Pinpoint the cell where the given text exists, returning its (x, y) midpoint coordinate. 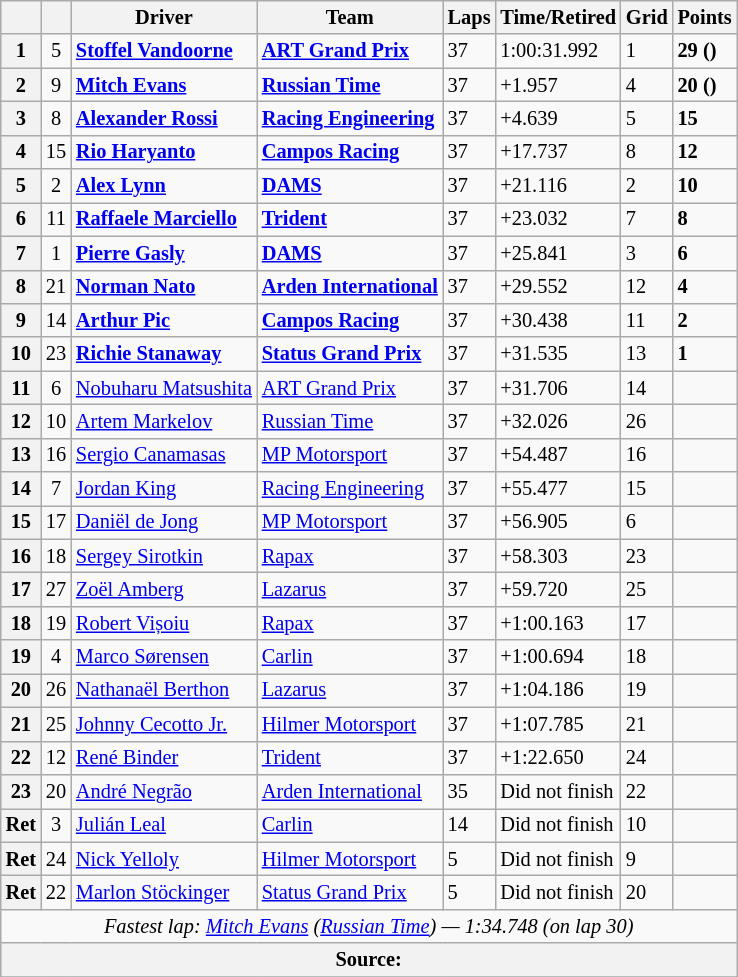
Arthur Pic (164, 320)
Richie Stanaway (164, 354)
Alex Lynn (164, 186)
1:00:31.992 (558, 51)
Fastest lap: Mitch Evans (Russian Time) — 1:34.748 (on lap 30) (369, 926)
Zoël Amberg (164, 589)
+1:04.186 (558, 690)
Team (350, 17)
+1:00.694 (558, 657)
29 () (705, 51)
+29.552 (558, 287)
+55.477 (558, 489)
Driver (164, 17)
Nathanaël Berthon (164, 690)
Points (705, 17)
Laps (470, 17)
+30.438 (558, 320)
+1:07.785 (558, 724)
+25.841 (558, 253)
20 () (705, 85)
+17.737 (558, 152)
Marlon Stöckinger (164, 892)
+1:00.163 (558, 623)
+54.487 (558, 455)
Norman Nato (164, 287)
+58.303 (558, 556)
+31.706 (558, 388)
27 (56, 589)
Rio Haryanto (164, 152)
René Binder (164, 758)
Time/Retired (558, 17)
+23.032 (558, 219)
Nobuharu Matsushita (164, 388)
+59.720 (558, 589)
Artem Markelov (164, 421)
André Negrão (164, 791)
Raffaele Marciello (164, 219)
Sergio Canamasas (164, 455)
Pierre Gasly (164, 253)
Marco Sørensen (164, 657)
+32.026 (558, 421)
Jordan King (164, 489)
Daniël de Jong (164, 522)
Johnny Cecotto Jr. (164, 724)
Mitch Evans (164, 85)
+56.905 (558, 522)
+1:22.650 (558, 758)
+1.957 (558, 85)
Julián Leal (164, 825)
Grid (647, 17)
Alexander Rossi (164, 118)
Stoffel Vandoorne (164, 51)
35 (470, 791)
+4.639 (558, 118)
+31.535 (558, 354)
Robert Vișoiu (164, 623)
Sergey Sirotkin (164, 556)
Source: (369, 960)
Nick Yelloly (164, 859)
+21.116 (558, 186)
